Scan for the cell matching the given text and deliver its [X, Y] coordinate at center. 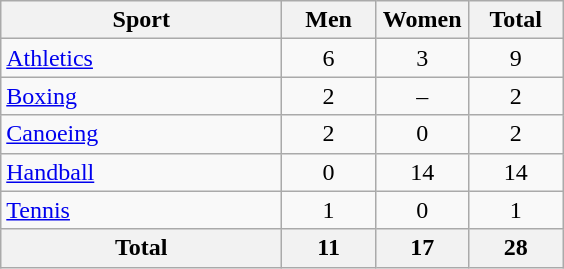
9 [516, 58]
Men [329, 20]
Sport [142, 20]
– [422, 96]
Athletics [142, 58]
17 [422, 248]
Boxing [142, 96]
Canoeing [142, 134]
11 [329, 248]
Handball [142, 172]
3 [422, 58]
6 [329, 58]
28 [516, 248]
Women [422, 20]
Tennis [142, 210]
